Locate the cell with the specified text and output its (X, Y) center coordinate. 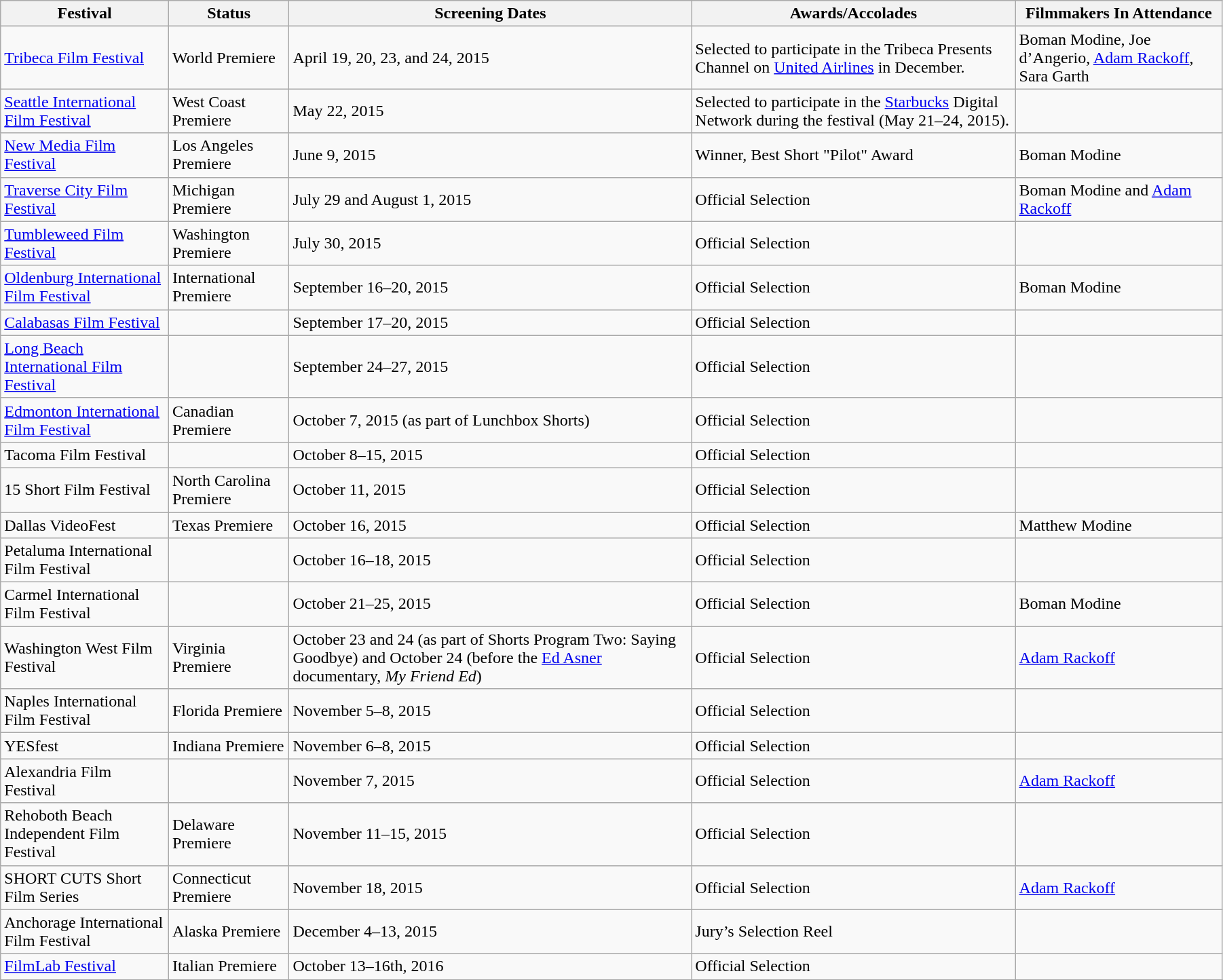
November 7, 2015 (490, 780)
Matthew Modine (1118, 525)
North Carolina Premiere (229, 490)
Selected to participate in the Tribeca Presents Channel on United Airlines in December. (854, 58)
October 13–16th, 2016 (490, 966)
Alaska Premiere (229, 931)
Traverse City Film Festival (85, 200)
Naples International Film Festival (85, 711)
Connecticut Premiere (229, 888)
Screening Dates (490, 14)
Calabasas Film Festival (85, 322)
Boman Modine and Adam Rackoff (1118, 200)
Petaluma International Film Festival (85, 561)
International Premiere (229, 288)
Filmmakers In Attendance (1118, 14)
Status (229, 14)
November 5–8, 2015 (490, 711)
Edmonton International Film Festival (85, 419)
November 11–15, 2015 (490, 834)
Jury’s Selection Reel (854, 931)
September 24–27, 2015 (490, 366)
October 23 and 24 (as part of Shorts Program Two: Saying Goodbye) and October 24 (before the Ed Asner documentary, My Friend Ed) (490, 658)
Selected to participate in the Starbucks Digital Network during the festival (May 21–24, 2015). (854, 111)
Texas Premiere (229, 525)
Los Angeles Premiere (229, 155)
November 6–8, 2015 (490, 746)
Italian Premiere (229, 966)
November 18, 2015 (490, 888)
Winner, Best Short "Pilot" Award (854, 155)
Oldenburg International Film Festival (85, 288)
October 7, 2015 (as part of Lunchbox Shorts) (490, 419)
September 16–20, 2015 (490, 288)
October 21–25, 2015 (490, 604)
Tribeca Film Festival (85, 58)
December 4–13, 2015 (490, 931)
June 9, 2015 (490, 155)
Washington West Film Festival (85, 658)
15 Short Film Festival (85, 490)
Rehoboth Beach Independent Film Festival (85, 834)
October 8–15, 2015 (490, 455)
Indiana Premiere (229, 746)
Anchorage International Film Festival (85, 931)
Festival (85, 14)
FilmLab Festival (85, 966)
October 11, 2015 (490, 490)
July 30, 2015 (490, 243)
July 29 and August 1, 2015 (490, 200)
Tacoma Film Festival (85, 455)
Virginia Premiere (229, 658)
September 17–20, 2015 (490, 322)
Long Beach International Film Festival (85, 366)
Dallas VideoFest (85, 525)
Michigan Premiere (229, 200)
YESfest (85, 746)
Canadian Premiere (229, 419)
October 16, 2015 (490, 525)
Seattle International Film Festival (85, 111)
Carmel International Film Festival (85, 604)
May 22, 2015 (490, 111)
Alexandria Film Festival (85, 780)
Tumbleweed Film Festival (85, 243)
Washington Premiere (229, 243)
October 16–18, 2015 (490, 561)
New Media Film Festival (85, 155)
West Coast Premiere (229, 111)
Boman Modine, Joe d’Angerio, Adam Rackoff, Sara Garth (1118, 58)
Delaware Premiere (229, 834)
SHORT CUTS Short Film Series (85, 888)
April 19, 20, 23, and 24, 2015 (490, 58)
World Premiere (229, 58)
Awards/Accolades (854, 14)
Florida Premiere (229, 711)
